Search for the cell housing the specified text and yield its [X, Y] center coordinate. 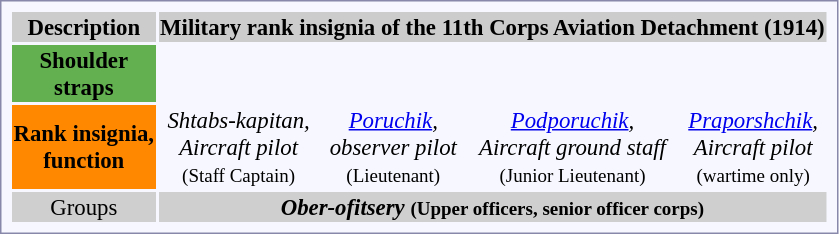
Groups [84, 207]
Praporshchik,Aircraft pilot(wartime only) [753, 147]
Ober-ofitsery (Upper officers, senior officer corps) [493, 207]
Description [84, 27]
Shoulderstraps [84, 74]
Shtabs-kapitan,Aircraft pilot(Staff Captain) [239, 147]
Rank insignia,function [84, 147]
Military rank insignia of the 11th Corps Aviation Detachment (1914) [493, 27]
Poruchik,observer pilot(Lieutenant) [394, 147]
Podporuchik,Aircraft ground staff(Junior Lieutenant) [572, 147]
